From the cell containing the given text, extract its center point as (x, y) coordinate. 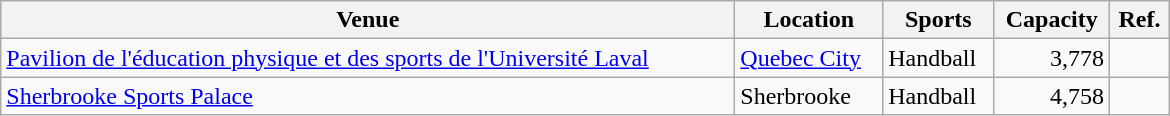
Sherbrooke Sports Palace (368, 96)
Location (809, 20)
Pavilion de l'éducation physique et des sports de l'Université Laval (368, 58)
Sherbrooke (809, 96)
Ref. (1140, 20)
3,778 (1052, 58)
Capacity (1052, 20)
Quebec City (809, 58)
Sports (938, 20)
4,758 (1052, 96)
Venue (368, 20)
